Identify which cell holds the provided text, then report its [x, y] central coordinate. 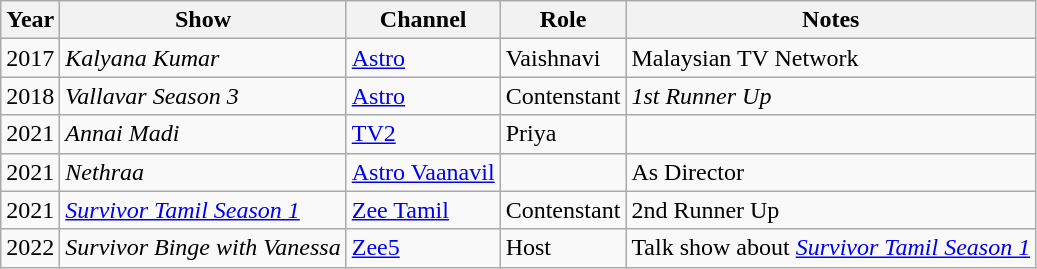
Year [30, 20]
1st Runner Up [831, 96]
Survivor Binge with Vanessa [203, 248]
Survivor Tamil Season 1 [203, 210]
As Director [831, 172]
2018 [30, 96]
2022 [30, 248]
Kalyana Kumar [203, 58]
Zee Tamil [423, 210]
2nd Runner Up [831, 210]
Nethraa [203, 172]
Show [203, 20]
Host [563, 248]
Talk show about Survivor Tamil Season 1 [831, 248]
Annai Madi [203, 134]
Zee5 [423, 248]
Vallavar Season 3 [203, 96]
Channel [423, 20]
Vaishnavi [563, 58]
Role [563, 20]
TV2 [423, 134]
Astro Vaanavil [423, 172]
Notes [831, 20]
Priya [563, 134]
Malaysian TV Network [831, 58]
2017 [30, 58]
